Identify which cell holds the provided text, then report its [x, y] central coordinate. 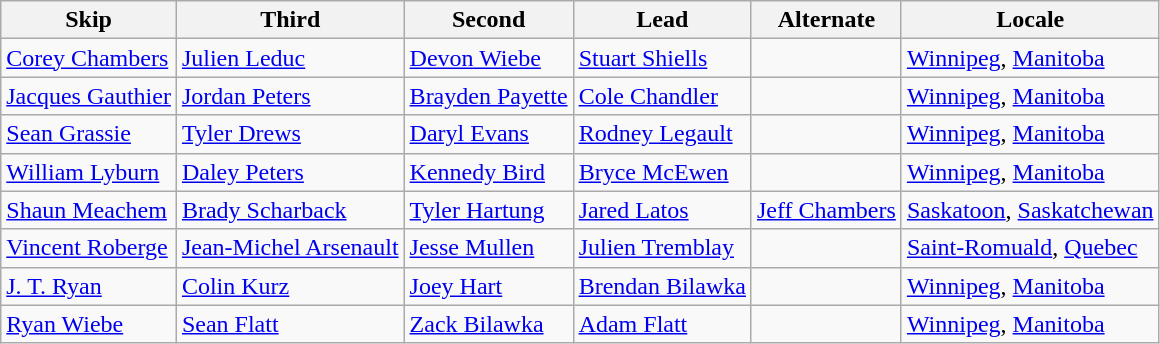
Bryce McEwen [662, 172]
Sean Flatt [290, 324]
Adam Flatt [662, 324]
Lead [662, 20]
Kennedy Bird [488, 172]
Sean Grassie [89, 134]
Jeff Chambers [826, 210]
Jacques Gauthier [89, 96]
Brendan Bilawka [662, 286]
Tyler Hartung [488, 210]
Julien Leduc [290, 58]
Brady Scharback [290, 210]
Jesse Mullen [488, 248]
Zack Bilawka [488, 324]
Devon Wiebe [488, 58]
Locale [1030, 20]
Third [290, 20]
William Lyburn [89, 172]
Joey Hart [488, 286]
Alternate [826, 20]
Julien Tremblay [662, 248]
Brayden Payette [488, 96]
Daley Peters [290, 172]
Jean-Michel Arsenault [290, 248]
Skip [89, 20]
Tyler Drews [290, 134]
Jared Latos [662, 210]
Daryl Evans [488, 134]
Second [488, 20]
Saint-Romuald, Quebec [1030, 248]
Colin Kurz [290, 286]
Rodney Legault [662, 134]
Cole Chandler [662, 96]
Shaun Meachem [89, 210]
Vincent Roberge [89, 248]
Ryan Wiebe [89, 324]
Corey Chambers [89, 58]
Jordan Peters [290, 96]
Stuart Shiells [662, 58]
J. T. Ryan [89, 286]
Saskatoon, Saskatchewan [1030, 210]
